Find where the given text appears and provide that cell's center as (X, Y) coordinate. 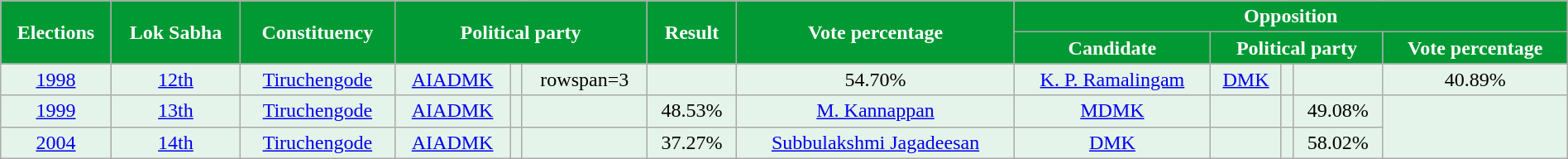
37.27% (691, 142)
58.02% (1338, 142)
48.53% (691, 111)
54.70% (875, 79)
rowspan=3 (584, 79)
14th (175, 142)
13th (175, 111)
K. P. Ramalingam (1111, 79)
Elections (56, 32)
Constituency (318, 32)
12th (175, 79)
Lok Sabha (175, 32)
Subbulakshmi Jagadeesan (875, 142)
Opposition (1290, 17)
40.89% (1475, 79)
Result (691, 32)
MDMK (1111, 111)
1999 (56, 111)
Candidate (1111, 48)
1998 (56, 79)
2004 (56, 142)
49.08% (1338, 111)
M. Kannappan (875, 111)
